Provide the [x, y] coordinate of the cell's center where the given text is located.  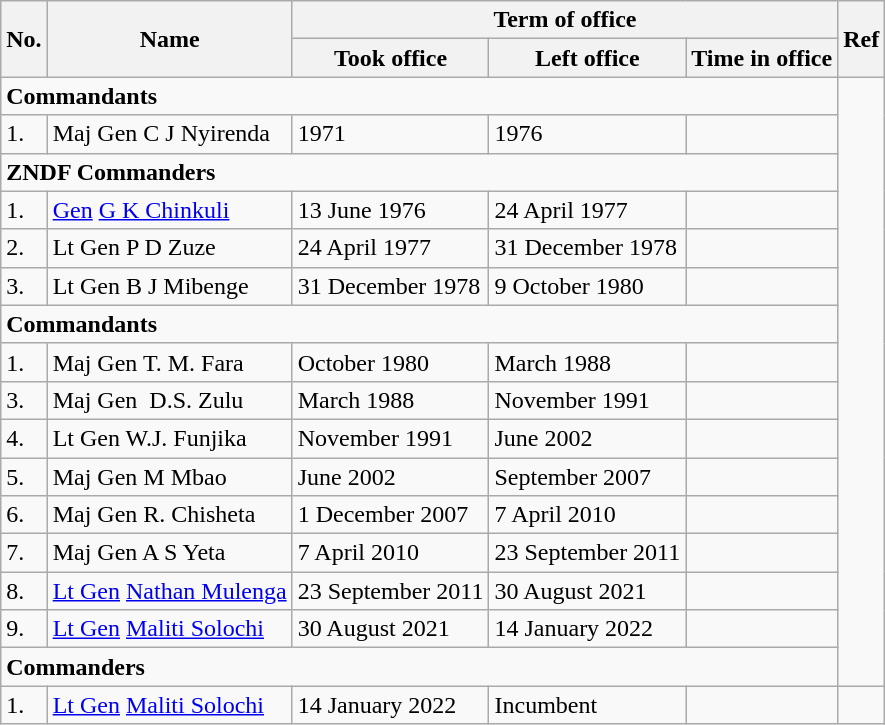
1 December 2007 [390, 515]
Left office [588, 58]
1971 [390, 134]
6. [24, 515]
Commanders [420, 667]
Took office [390, 58]
7. [24, 553]
Maj Gen A S Yeta [170, 553]
Time in office [762, 58]
Maj Gen M Mbao [170, 477]
2. [24, 248]
Gen G K Chinkuli [170, 210]
9 October 1980 [588, 286]
Lt Gen P D Zuze [170, 248]
ZNDF Commanders [420, 172]
Name [170, 39]
4. [24, 438]
Maj Gen D.S. Zulu [170, 400]
September 2007 [588, 477]
8. [24, 591]
9. [24, 629]
5. [24, 477]
1976 [588, 134]
Maj Gen R. Chisheta [170, 515]
Lt Gen B J Mibenge [170, 286]
Maj Gen C J Nyirenda [170, 134]
Lt Gen W.J. Funjika [170, 438]
13 June 1976 [390, 210]
October 1980 [390, 362]
No. [24, 39]
Lt Gen Nathan Mulenga [170, 591]
Ref [862, 39]
Maj Gen T. M. Fara [170, 362]
Incumbent [588, 705]
Term of office [565, 20]
